From the cell containing the given text, extract its center point as (x, y) coordinate. 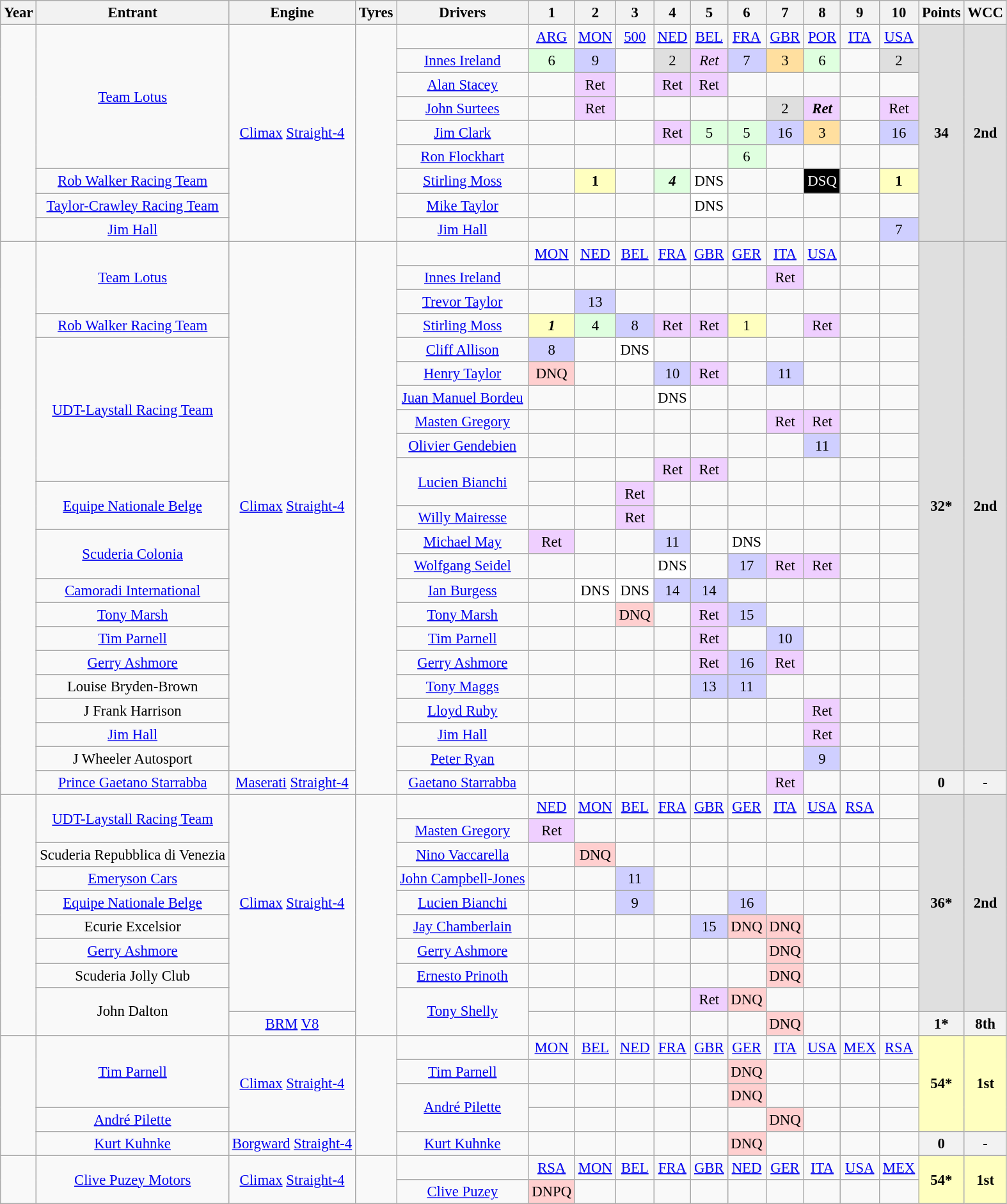
Michael May (463, 542)
Taylor-Crawley Racing Team (133, 205)
1* (942, 1023)
Wolfgang Seidel (463, 566)
Engine (292, 13)
DSQ (822, 181)
ARG (551, 37)
Trevor Taylor (463, 301)
Drivers (463, 13)
Cliff Allison (463, 349)
Entrant (133, 13)
Tyres (376, 13)
32* (942, 506)
Ernesto Prinoth (463, 975)
Nino Vaccarella (463, 855)
Emeryson Cars (133, 879)
34 (942, 133)
Peter Ryan (463, 759)
Prince Gaetano Starrabba (133, 783)
J Wheeler Autosport (133, 759)
Camoradi International (133, 590)
Jay Chamberlain (463, 927)
Willy Mairesse (463, 518)
Ian Burgess (463, 590)
Ron Flockhart (463, 157)
500 (635, 37)
John Campbell-Jones (463, 879)
Olivier Gendebien (463, 446)
Borgward Straight-4 (292, 1144)
Year (19, 13)
Gaetano Starrabba (463, 783)
POR (822, 37)
Tony Maggs (463, 687)
Ecurie Excelsior (133, 927)
John Surtees (463, 109)
Mike Taylor (463, 205)
Tony Shelly (463, 1011)
Scuderia Colonia (133, 554)
J Frank Harrison (133, 710)
Clive Puzey (463, 1192)
Jim Clark (463, 133)
Henry Taylor (463, 374)
John Dalton (133, 1011)
BRM V8 (292, 1023)
Lloyd Ruby (463, 710)
36* (942, 903)
DNPQ (551, 1192)
Scuderia Repubblica di Venezia (133, 855)
Juan Manuel Bordeu (463, 397)
8th (985, 1023)
Maserati Straight-4 (292, 783)
17 (747, 566)
Clive Puzey Motors (133, 1179)
Scuderia Jolly Club (133, 975)
WCC (985, 13)
Louise Bryden-Brown (133, 687)
Points (942, 13)
Alan Stacey (463, 85)
